Scan for the cell matching the given text and deliver its (x, y) coordinate at center. 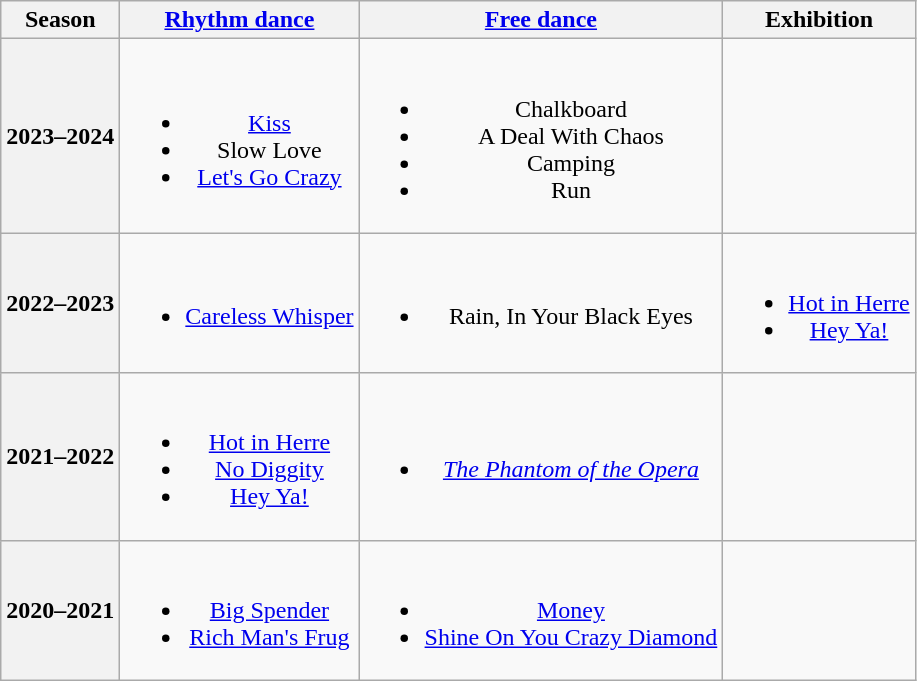
2022–2023 (60, 303)
Free dance (541, 20)
Season (60, 20)
2021–2022 (60, 456)
Exhibition (819, 20)
2020–2021 (60, 610)
Rain, In Your Black Eyes (541, 303)
The Phantom of the Opera (541, 456)
ChalkboardA Deal With ChaosCamping Run (541, 136)
Rhythm dance (240, 20)
MoneyShine On You Crazy Diamond (541, 610)
Hot in Herre Hey Ya! (819, 303)
Big Spender Rich Man's Frug (240, 610)
Hot in Herre No Diggity Hey Ya! (240, 456)
Careless Whisper (240, 303)
KissSlow LoveLet's Go Crazy (240, 136)
2023–2024 (60, 136)
